From the cell containing the given text, extract its center point as [X, Y] coordinate. 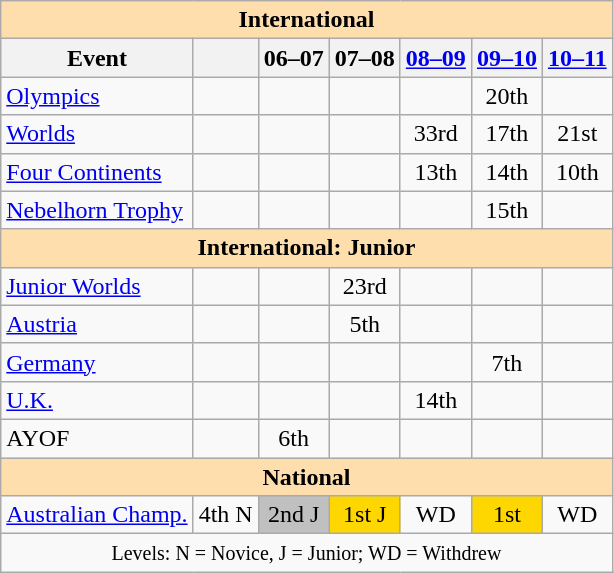
09–10 [506, 58]
7th [506, 362]
Levels: N = Novice, J = Junior; WD = Withdrew [306, 553]
33rd [436, 134]
2nd J [294, 515]
Australian Champ. [97, 515]
1st [506, 515]
Austria [97, 324]
Olympics [97, 96]
06–07 [294, 58]
Event [97, 58]
17th [506, 134]
07–08 [364, 58]
U.K. [97, 400]
Junior Worlds [97, 286]
21st [577, 134]
Germany [97, 362]
10–11 [577, 58]
5th [364, 324]
13th [436, 172]
AYOF [97, 438]
Four Continents [97, 172]
10th [577, 172]
1st J [364, 515]
6th [294, 438]
4th N [226, 515]
Nebelhorn Trophy [97, 210]
08–09 [436, 58]
National [306, 477]
20th [506, 96]
Worlds [97, 134]
23rd [364, 286]
15th [506, 210]
International: Junior [306, 248]
International [306, 20]
